Identify which cell holds the provided text, then report its [X, Y] central coordinate. 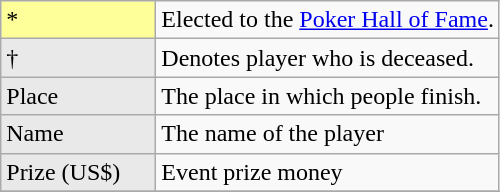
Elected to the Poker Hall of Fame. [328, 20]
Event prize money [328, 172]
† [78, 58]
Name [78, 134]
Denotes player who is deceased. [328, 58]
* [78, 20]
Prize (US$) [78, 172]
The place in which people finish. [328, 96]
Place [78, 96]
The name of the player [328, 134]
